For the text-containing cell, return its midpoint in [x, y] coordinate format. 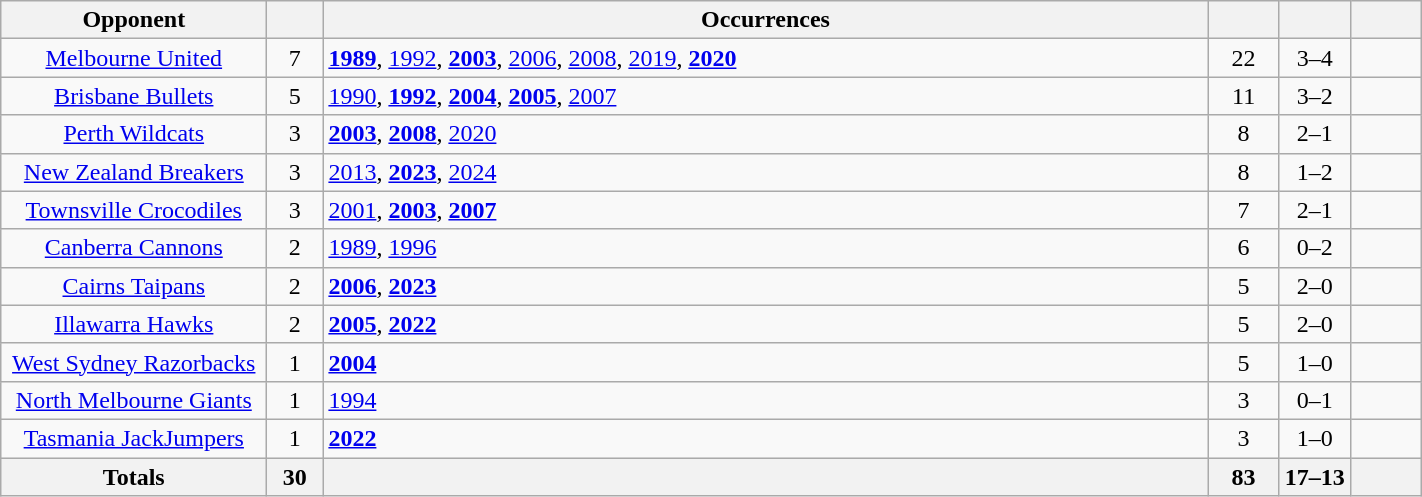
1994 [766, 400]
3–4 [1314, 58]
3–2 [1314, 96]
2006, 2023 [766, 286]
2004 [766, 362]
Cairns Taipans [134, 286]
2003, 2008, 2020 [766, 134]
West Sydney Razorbacks [134, 362]
Melbourne United [134, 58]
2013, 2023, 2024 [766, 172]
1–2 [1314, 172]
North Melbourne Giants [134, 400]
1989, 1996 [766, 248]
2001, 2003, 2007 [766, 210]
Opponent [134, 20]
11 [1244, 96]
6 [1244, 248]
Tasmania JackJumpers [134, 438]
Brisbane Bullets [134, 96]
Perth Wildcats [134, 134]
Canberra Cannons [134, 248]
22 [1244, 58]
Illawarra Hawks [134, 324]
2005, 2022 [766, 324]
83 [1244, 477]
2022 [766, 438]
Occurrences [766, 20]
1989, 1992, 2003, 2006, 2008, 2019, 2020 [766, 58]
Townsville Crocodiles [134, 210]
New Zealand Breakers [134, 172]
Totals [134, 477]
0–2 [1314, 248]
17–13 [1314, 477]
1990, 1992, 2004, 2005, 2007 [766, 96]
0–1 [1314, 400]
30 [295, 477]
